Search for the cell housing the specified text and yield its (X, Y) center coordinate. 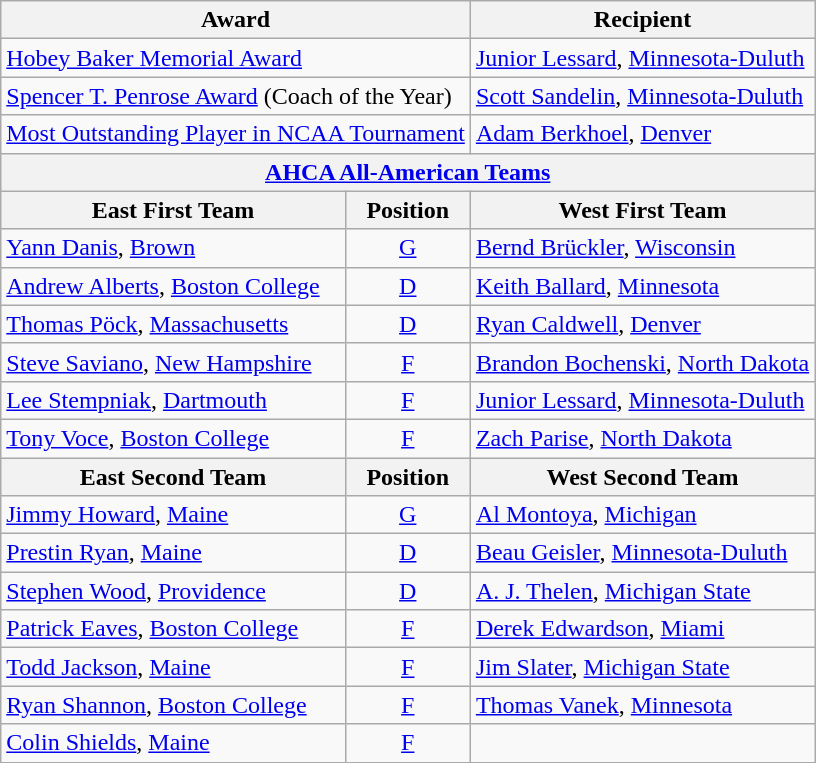
West Second Team (642, 477)
Derek Edwardson, Miami (642, 629)
Tony Voce, Boston College (174, 438)
Ryan Caldwell, Denver (642, 324)
Award (236, 20)
Ryan Shannon, Boston College (174, 705)
East First Team (174, 210)
Patrick Eaves, Boston College (174, 629)
Colin Shields, Maine (174, 743)
Jim Slater, Michigan State (642, 667)
Jimmy Howard, Maine (174, 515)
Yann Danis, Brown (174, 248)
West First Team (642, 210)
Thomas Pöck, Massachusetts (174, 324)
Keith Ballard, Minnesota (642, 286)
Scott Sandelin, Minnesota-Duluth (642, 96)
Spencer T. Penrose Award (Coach of the Year) (236, 96)
Stephen Wood, Providence (174, 591)
A. J. Thelen, Michigan State (642, 591)
Most Outstanding Player in NCAA Tournament (236, 134)
Beau Geisler, Minnesota-Duluth (642, 553)
Bernd Brückler, Wisconsin (642, 248)
Adam Berkhoel, Denver (642, 134)
Hobey Baker Memorial Award (236, 58)
Steve Saviano, New Hampshire (174, 362)
Prestin Ryan, Maine (174, 553)
East Second Team (174, 477)
Andrew Alberts, Boston College (174, 286)
Todd Jackson, Maine (174, 667)
Brandon Bochenski, North Dakota (642, 362)
Thomas Vanek, Minnesota (642, 705)
Recipient (642, 20)
Zach Parise, North Dakota (642, 438)
Lee Stempniak, Dartmouth (174, 400)
AHCA All-American Teams (408, 172)
Al Montoya, Michigan (642, 515)
